Scan for the cell matching the given text and deliver its [X, Y] coordinate at center. 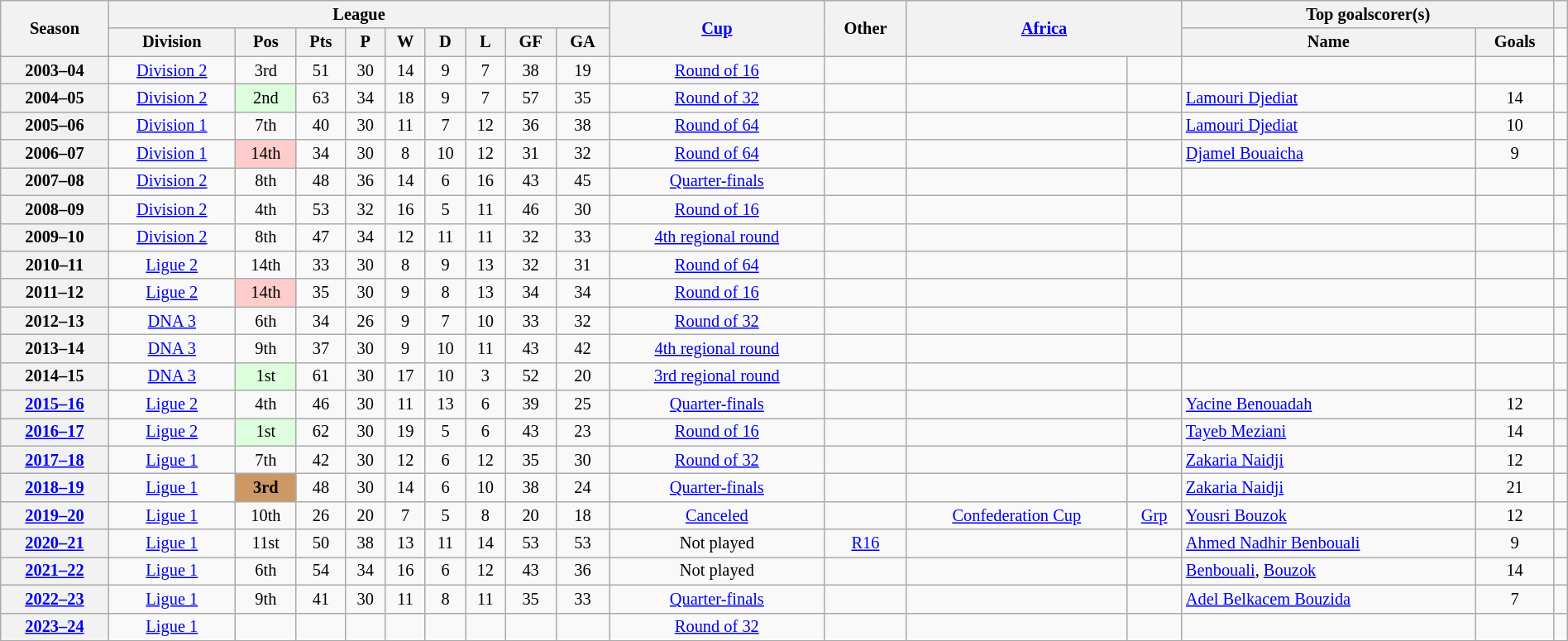
Africa [1044, 28]
GA [582, 42]
Season [55, 28]
2016–17 [55, 432]
63 [321, 98]
Adel Belkacem Bouzida [1328, 599]
Top goalscorer(s) [1368, 14]
39 [531, 404]
2023–24 [55, 627]
Cup [717, 28]
L [485, 42]
2011–12 [55, 293]
W [405, 42]
Tayeb Meziani [1328, 432]
2007–08 [55, 181]
57 [531, 98]
41 [321, 599]
3rd regional round [717, 376]
Canceled [717, 515]
2017–18 [55, 460]
R16 [865, 543]
2010–11 [55, 265]
54 [321, 571]
3 [485, 376]
37 [321, 348]
League [359, 14]
Yousri Bouzok [1328, 515]
23 [582, 432]
2003–04 [55, 70]
25 [582, 404]
2008–09 [55, 209]
62 [321, 432]
2nd [265, 98]
47 [321, 237]
Pts [321, 42]
Djamel Bouaicha [1328, 154]
Goals [1515, 42]
45 [582, 181]
Other [865, 28]
2005–06 [55, 126]
61 [321, 376]
2018–19 [55, 487]
2012–13 [55, 321]
Name [1328, 42]
Yacine Benouadah [1328, 404]
P [366, 42]
Grp [1154, 515]
2006–07 [55, 154]
10th [265, 515]
40 [321, 126]
2004–05 [55, 98]
2019–20 [55, 515]
17 [405, 376]
24 [582, 487]
2013–14 [55, 348]
GF [531, 42]
50 [321, 543]
21 [1515, 487]
Pos [265, 42]
2014–15 [55, 376]
2022–23 [55, 599]
Benbouali, Bouzok [1328, 571]
51 [321, 70]
Confederation Cup [1016, 515]
Division [172, 42]
2020–21 [55, 543]
2015–16 [55, 404]
Ahmed Nadhir Benbouali [1328, 543]
2021–22 [55, 571]
11st [265, 543]
52 [531, 376]
D [445, 42]
2009–10 [55, 237]
